Provide the [x, y] coordinate of the cell's center where the given text is located.  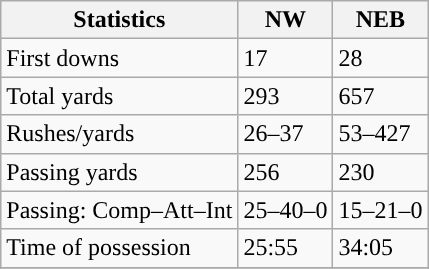
Passing yards [120, 172]
256 [286, 172]
28 [380, 58]
15–21–0 [380, 210]
293 [286, 96]
34:05 [380, 248]
657 [380, 96]
26–37 [286, 134]
NW [286, 20]
First downs [120, 58]
25–40–0 [286, 210]
Passing: Comp–Att–Int [120, 210]
Statistics [120, 20]
NEB [380, 20]
17 [286, 58]
25:55 [286, 248]
53–427 [380, 134]
Rushes/yards [120, 134]
Time of possession [120, 248]
230 [380, 172]
Total yards [120, 96]
